Find where the given text appears and provide that cell's center as (X, Y) coordinate. 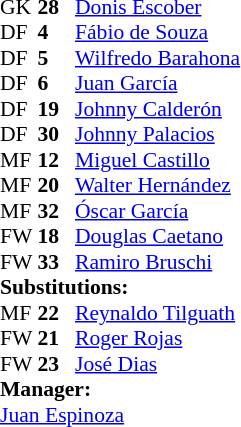
Substitutions: (120, 287)
19 (57, 109)
Óscar García (158, 211)
32 (57, 211)
21 (57, 339)
20 (57, 185)
23 (57, 364)
4 (57, 33)
6 (57, 83)
Juan García (158, 83)
12 (57, 160)
18 (57, 237)
Fábio de Souza (158, 33)
Reynaldo Tilguath (158, 313)
Douglas Caetano (158, 237)
22 (57, 313)
Johnny Palacios (158, 135)
Wilfredo Barahona (158, 58)
Johnny Calderón (158, 109)
José Dias (158, 364)
Miguel Castillo (158, 160)
Walter Hernández (158, 185)
30 (57, 135)
33 (57, 262)
5 (57, 58)
Ramiro Bruschi (158, 262)
Manager: (120, 389)
Roger Rojas (158, 339)
